Return [X, Y] of the center of cell containing provided text 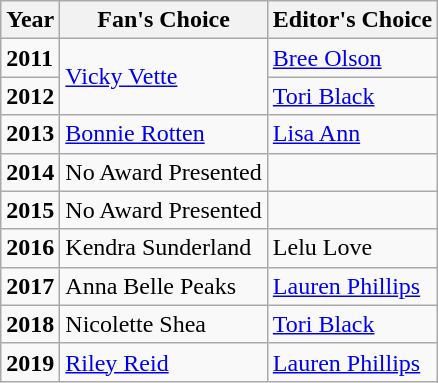
Nicolette Shea [164, 324]
Bree Olson [352, 58]
2017 [30, 286]
2012 [30, 96]
Lisa Ann [352, 134]
2011 [30, 58]
Anna Belle Peaks [164, 286]
Riley Reid [164, 362]
2016 [30, 248]
Lelu Love [352, 248]
Kendra Sunderland [164, 248]
2014 [30, 172]
2013 [30, 134]
2019 [30, 362]
2015 [30, 210]
Fan's Choice [164, 20]
Vicky Vette [164, 77]
Year [30, 20]
Bonnie Rotten [164, 134]
Editor's Choice [352, 20]
2018 [30, 324]
